Capture the cell that displays the provided text and extract its (x, y) central coordinate. 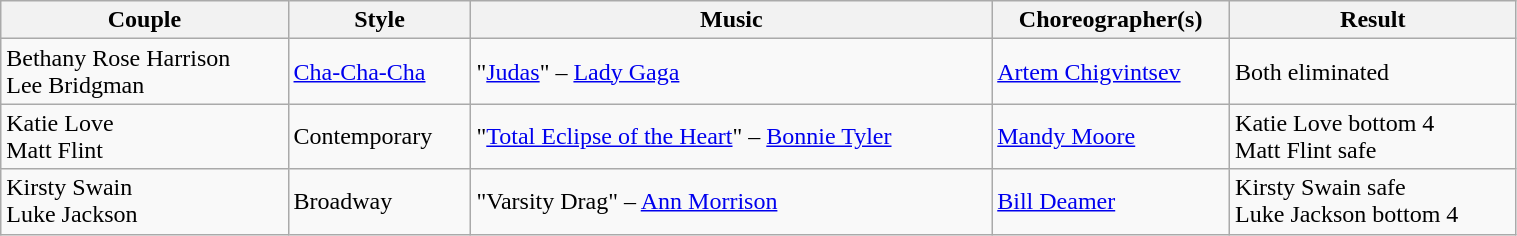
Contemporary (380, 136)
"Judas" – Lady Gaga (732, 72)
Broadway (380, 202)
Mandy Moore (1111, 136)
Katie Love bottom 4Matt Flint safe (1373, 136)
Choreographer(s) (1111, 20)
Bill Deamer (1111, 202)
Kirsty Swain safeLuke Jackson bottom 4 (1373, 202)
Katie LoveMatt Flint (144, 136)
"Total Eclipse of the Heart" – Bonnie Tyler (732, 136)
Artem Chigvintsev (1111, 72)
Couple (144, 20)
Cha-Cha-Cha (380, 72)
Bethany Rose HarrisonLee Bridgman (144, 72)
Style (380, 20)
Both eliminated (1373, 72)
"Varsity Drag" – Ann Morrison (732, 202)
Music (732, 20)
Result (1373, 20)
Kirsty SwainLuke Jackson (144, 202)
